Pinpoint the cell where the given text exists, returning its [X, Y] midpoint coordinate. 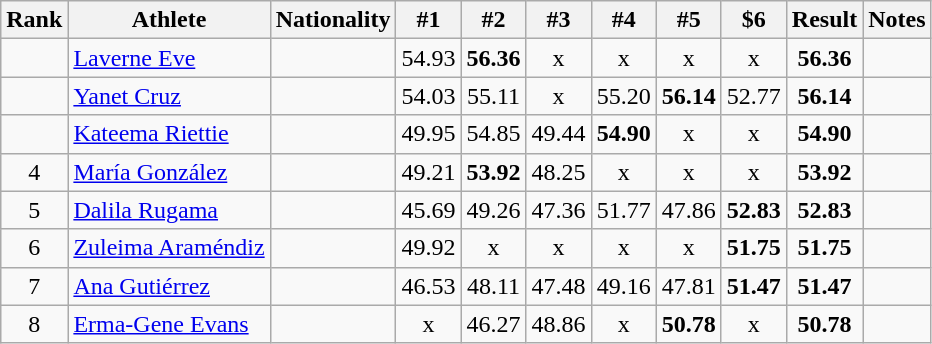
Athlete [169, 20]
Zuleima Araméndiz [169, 248]
Kateema Riettie [169, 134]
8 [34, 324]
49.92 [428, 248]
Nationality [333, 20]
5 [34, 210]
48.86 [558, 324]
54.03 [428, 96]
7 [34, 286]
49.16 [624, 286]
Rank [34, 20]
Yanet Cruz [169, 96]
55.20 [624, 96]
49.44 [558, 134]
48.25 [558, 172]
49.21 [428, 172]
48.11 [494, 286]
47.48 [558, 286]
51.77 [624, 210]
#1 [428, 20]
54.85 [494, 134]
46.27 [494, 324]
52.77 [754, 96]
#4 [624, 20]
54.93 [428, 58]
49.95 [428, 134]
Erma-Gene Evans [169, 324]
Result [824, 20]
55.11 [494, 96]
Ana Gutiérrez [169, 286]
47.86 [688, 210]
6 [34, 248]
Dalila Rugama [169, 210]
$6 [754, 20]
#5 [688, 20]
47.36 [558, 210]
#2 [494, 20]
Notes [897, 20]
4 [34, 172]
47.81 [688, 286]
Laverne Eve [169, 58]
46.53 [428, 286]
49.26 [494, 210]
45.69 [428, 210]
#3 [558, 20]
María González [169, 172]
